Provide the [X, Y] coordinate of the cell's center where the given text is located.  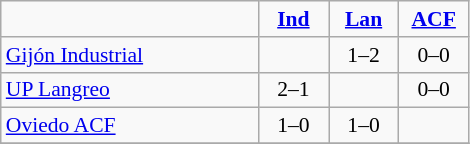
ACF [434, 19]
UP Langreo [130, 90]
1–2 [363, 55]
Ind [293, 19]
Gijón Industrial [130, 55]
Lan [363, 19]
2–1 [293, 90]
Oviedo ACF [130, 126]
